Detect which cell encompasses the target text, then output its (x, y) center coordinate. 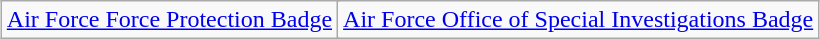
Air Force Force Protection Badge (169, 20)
Air Force Office of Special Investigations Badge (578, 20)
